From the cell containing the given text, extract its center point as (x, y) coordinate. 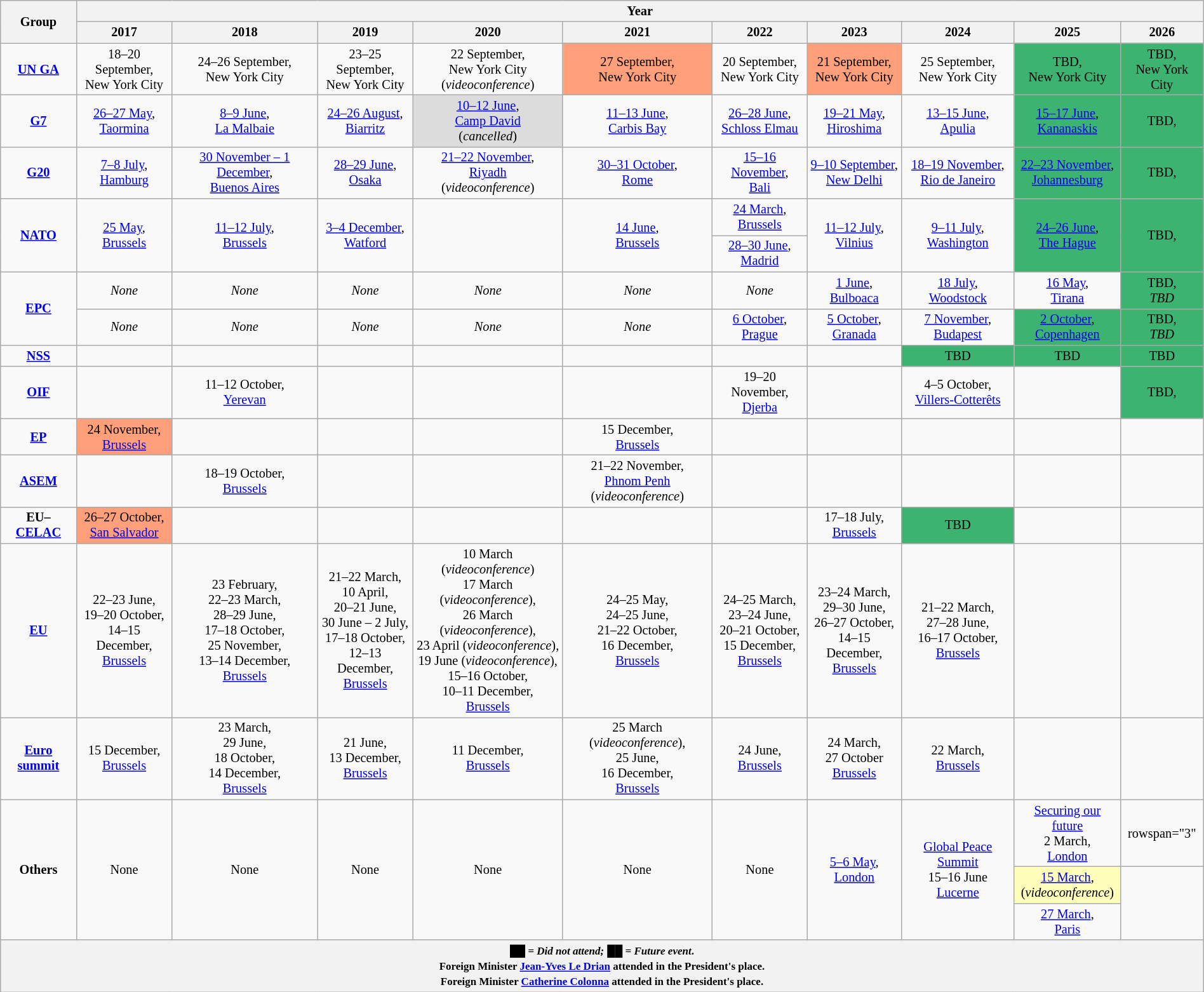
18–19 October, Brussels (245, 481)
24 March,27 October Brussels (854, 758)
11–12 October, Yerevan (245, 392)
19–21 May, Hiroshima (854, 121)
NATO (38, 235)
Year (640, 11)
28–29 June, Osaka (366, 173)
1 June, Bulboaca (854, 290)
22 March, Brussels (958, 758)
24 March, Brussels (759, 217)
23 March,29 June,18 October,14 December, Brussels (245, 758)
Securing our future2 March, London (1067, 833)
18 July, Woodstock (958, 290)
15 March,(videoconference) (1067, 885)
27 September, New York City (638, 69)
25 May, Brussels (124, 235)
21–22 March,10 April,20–21 June,30 June – 2 July,17–18 October,12–13 December, Brussels (366, 631)
13–15 June, Apulia (958, 121)
30–31 October, Rome (638, 173)
7–8 July, Hamburg (124, 173)
11–13 June, Carbis Bay (638, 121)
EU–CELAC (38, 525)
28–30 June, Madrid (759, 253)
9–11 July, Washington (958, 235)
24 November, Brussels (124, 437)
23 February,22–23 March,28–29 June,17–18 October,25 November,13–14 December, Brussels (245, 631)
21–22 November, Riyadh(videoconference) (488, 173)
18–19 November, Rio de Janeiro (958, 173)
25 March (videoconference),25 June,16 December, Brussels (638, 758)
Euro summit (38, 758)
2022 (759, 32)
18–20 September, New York City (124, 69)
NSS (38, 356)
EU (38, 631)
4–5 October, Villers-Cotterêts (958, 392)
25 September, New York City (958, 69)
23–24 March,29–30 June,26–27 October,14–15 December, Brussels (854, 631)
20 September, New York City (759, 69)
G20 (38, 173)
OIF (38, 392)
7 November, Budapest (958, 327)
19–20 November, Djerba (759, 392)
2019 (366, 32)
2025 (1067, 32)
9–10 September, New Delhi (854, 173)
17–18 July, Brussels (854, 525)
24–25 May,24–25 June,21–22 October,16 December, Brussels (638, 631)
Group (38, 22)
8–9 June, La Malbaie (245, 121)
21–22 March,27–28 June,16–17 October, Brussels (958, 631)
24–26 August, Biarritz (366, 121)
30 November – 1 December, Buenos Aires (245, 173)
23–25 September, New York City (366, 69)
14 June, Brussels (638, 235)
11 December, Brussels (488, 758)
10–12 June, Camp David(cancelled) (488, 121)
2020 (488, 32)
22 September, New York City(videoconference) (488, 69)
22–23 November, Johannesburg (1067, 173)
EPC (38, 309)
24–26 September, New York City (245, 69)
2021 (638, 32)
15–16 November, Bali (759, 173)
26–27 October, San Salvador (124, 525)
2017 (124, 32)
15–17 June, Kananaskis (1067, 121)
2 October, Copenhagen (1067, 327)
24 June, Brussels (759, 758)
5 October, Granada (854, 327)
21 September, New York City (854, 69)
21 June,13 December, Brussels (366, 758)
22–23 June,19–20 October,14–15 December, Brussels (124, 631)
Others (38, 870)
2024 (958, 32)
G7 (38, 121)
16 May, Tirana (1067, 290)
11–12 July, Brussels (245, 235)
26–28 June, Schloss Elmau (759, 121)
5–6 May, London (854, 870)
24–25 March,23–24 June,20–21 October,15 December, Brussels (759, 631)
Global Peace Summit15–16 June Lucerne (958, 870)
EP (38, 437)
3–4 December, Watford (366, 235)
2023 (854, 32)
2018 (245, 32)
2026 (1162, 32)
6 October, Prague (759, 327)
rowspan="3" (1162, 833)
24–26 June, The Hague (1067, 235)
UN GA (38, 69)
ASEM (38, 481)
21–22 November, Phnom Penh(videoconference) (638, 481)
26–27 May, Taormina (124, 121)
27 March, Paris (1067, 922)
11–12 July, Vilnius (854, 235)
